From the cell containing the given text, extract its center point as [X, Y] coordinate. 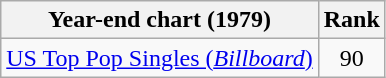
Year-end chart (1979) [160, 20]
90 [352, 58]
Rank [352, 20]
US Top Pop Singles (Billboard) [160, 58]
